Capture the cell that displays the provided text and extract its (X, Y) central coordinate. 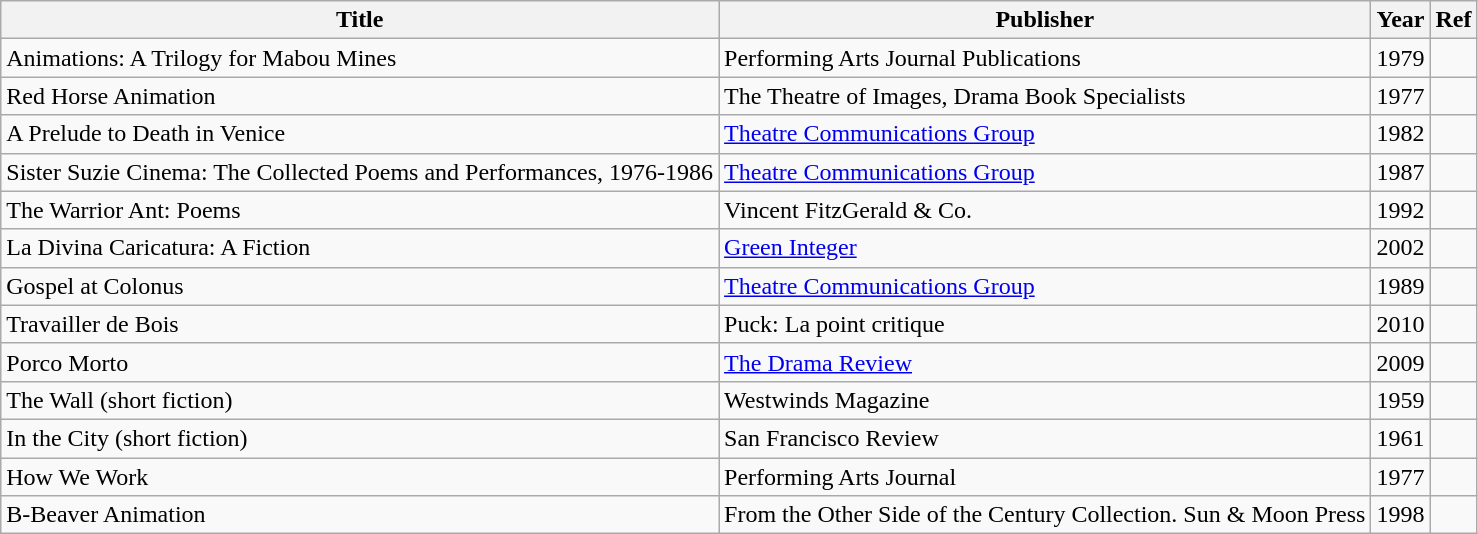
Red Horse Animation (360, 96)
The Drama Review (1045, 362)
The Theatre of Images, Drama Book Specialists (1045, 96)
1982 (1400, 134)
Westwinds Magazine (1045, 400)
1992 (1400, 210)
Publisher (1045, 20)
Ref (1454, 20)
1987 (1400, 172)
The Warrior Ant: Poems (360, 210)
Vincent FitzGerald & Co. (1045, 210)
San Francisco Review (1045, 438)
Travailler de Bois (360, 324)
Gospel at Colonus (360, 286)
Title (360, 20)
1979 (1400, 58)
Year (1400, 20)
Performing Arts Journal Publications (1045, 58)
Sister Suzie Cinema: The Collected Poems and Performances, 1976-1986 (360, 172)
How We Work (360, 477)
B-Beaver Animation (360, 515)
A Prelude to Death in Venice (360, 134)
In the City (short fiction) (360, 438)
From the Other Side of the Century Collection. Sun & Moon Press (1045, 515)
The Wall (short fiction) (360, 400)
1961 (1400, 438)
1989 (1400, 286)
1959 (1400, 400)
Performing Arts Journal (1045, 477)
Animations: A Trilogy for Mabou Mines (360, 58)
2009 (1400, 362)
2010 (1400, 324)
La Divina Caricatura: A Fiction (360, 248)
Green Integer (1045, 248)
1998 (1400, 515)
2002 (1400, 248)
Puck: La point critique (1045, 324)
Porco Morto (360, 362)
